Return (x, y) of the center of cell containing provided text 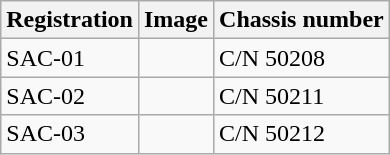
Image (176, 20)
SAC-02 (70, 96)
Registration (70, 20)
Chassis number (302, 20)
C/N 50212 (302, 134)
C/N 50211 (302, 96)
SAC-01 (70, 58)
SAC-03 (70, 134)
C/N 50208 (302, 58)
